For the text-containing cell, return its midpoint in [X, Y] coordinate format. 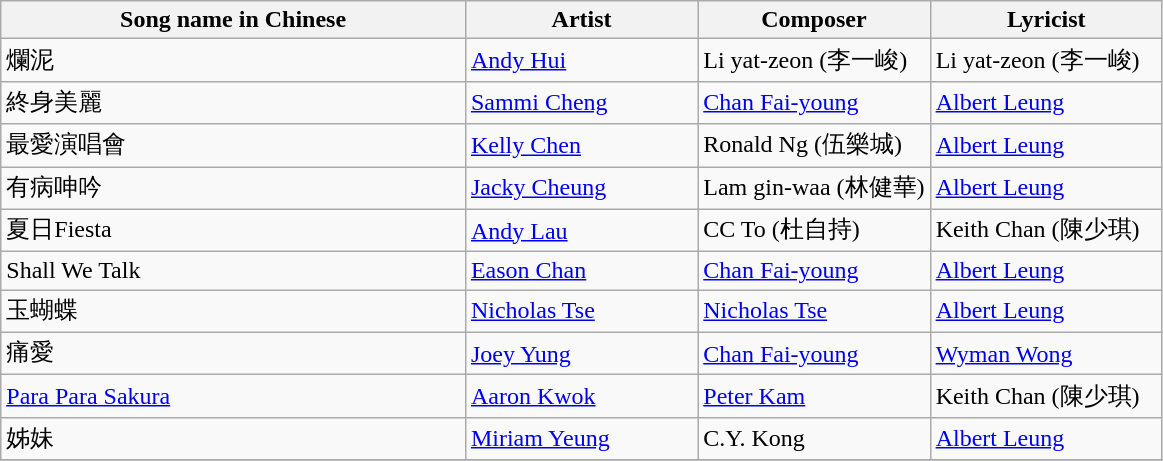
玉蝴蝶 [234, 312]
有病呻吟 [234, 188]
終身美麗 [234, 102]
爛泥 [234, 60]
最愛演唱會 [234, 146]
Andy Hui [581, 60]
Song name in Chinese [234, 20]
Jacky Cheung [581, 188]
夏日Fiesta [234, 230]
姊妹 [234, 438]
Para Para Sakura [234, 396]
痛愛 [234, 354]
Shall We Talk [234, 271]
C.Y. Kong [814, 438]
Eason Chan [581, 271]
Joey Yung [581, 354]
Artist [581, 20]
Peter Kam [814, 396]
Sammi Cheng [581, 102]
Andy Lau [581, 230]
Aaron Kwok [581, 396]
Ronald Ng (伍樂城) [814, 146]
Kelly Chen [581, 146]
Wyman Wong [1046, 354]
Lam gin-waa (林健華) [814, 188]
Lyricist [1046, 20]
CC To (杜自持) [814, 230]
Composer [814, 20]
Miriam Yeung [581, 438]
